Search for the cell housing the specified text and yield its (x, y) center coordinate. 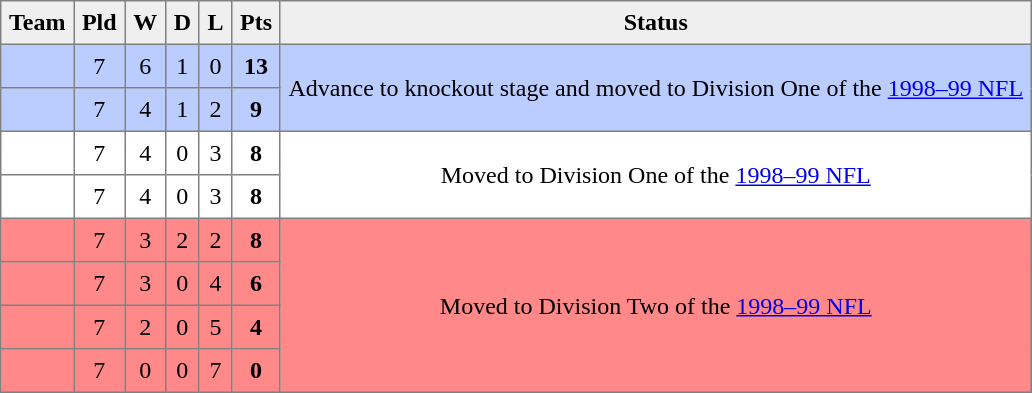
D (182, 23)
Moved to Division One of the 1998–99 NFL (656, 174)
Status (656, 23)
Advance to knockout stage and moved to Division One of the 1998–99 NFL (656, 88)
5 (216, 327)
13 (256, 66)
Team (38, 23)
W (145, 23)
Pld (100, 23)
Moved to Division Two of the 1998–99 NFL (656, 305)
Pts (256, 23)
9 (256, 110)
L (216, 23)
